Identify which cell holds the provided text, then report its (X, Y) central coordinate. 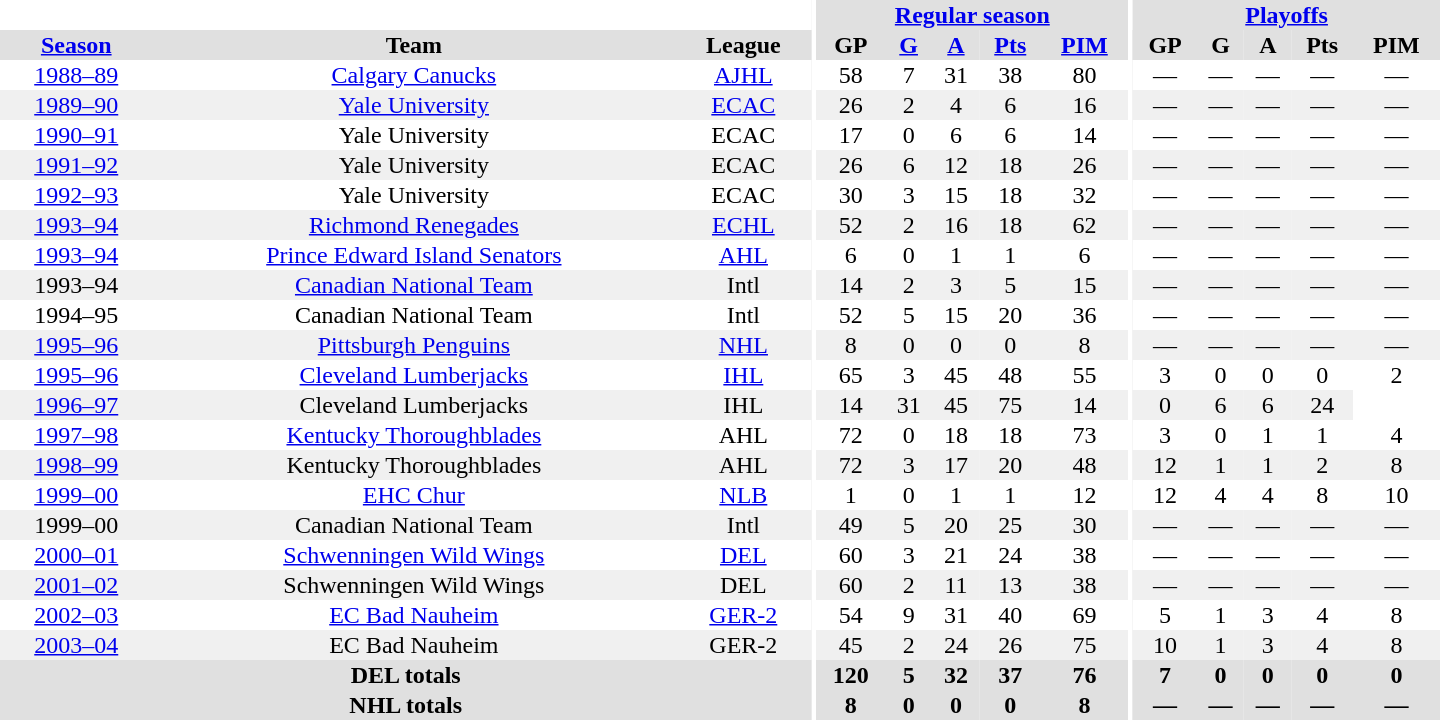
1996–97 (76, 405)
1997–98 (76, 435)
1994–95 (76, 315)
36 (1084, 315)
NHL totals (406, 705)
37 (1010, 675)
40 (1010, 615)
2000–01 (76, 555)
1998–99 (76, 465)
69 (1084, 615)
AJHL (743, 75)
120 (851, 675)
9 (908, 615)
62 (1084, 225)
25 (1010, 525)
1992–93 (76, 195)
League (743, 45)
Richmond Renegades (414, 225)
DEL totals (406, 675)
NHL (743, 345)
Regular season (972, 15)
EHC Chur (414, 495)
80 (1084, 75)
21 (956, 555)
1989–90 (76, 105)
Playoffs (1286, 15)
ECHL (743, 225)
49 (851, 525)
73 (1084, 435)
1991–92 (76, 165)
2001–02 (76, 585)
54 (851, 615)
NLB (743, 495)
65 (851, 375)
13 (1010, 585)
2002–03 (76, 615)
Pittsburgh Penguins (414, 345)
1988–89 (76, 75)
Season (76, 45)
Calgary Canucks (414, 75)
58 (851, 75)
Team (414, 45)
Prince Edward Island Senators (414, 255)
1990–91 (76, 135)
55 (1084, 375)
76 (1084, 675)
11 (956, 585)
2003–04 (76, 645)
